Locate the cell with the specified text and output its (X, Y) center coordinate. 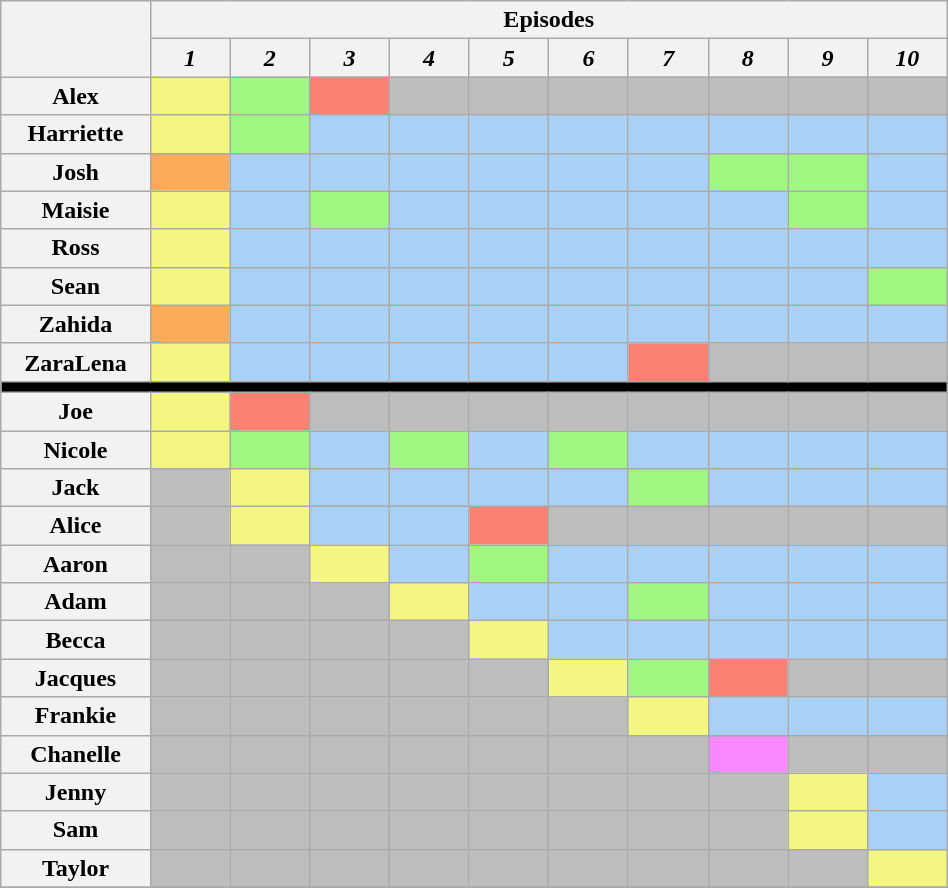
Jack (76, 488)
Nicole (76, 449)
9 (828, 58)
Joe (76, 411)
5 (509, 58)
ZaraLena (76, 362)
Sean (76, 286)
7 (668, 58)
8 (748, 58)
Zahida (76, 324)
Ross (76, 248)
3 (350, 58)
Chanelle (76, 754)
Jacques (76, 678)
Harriette (76, 134)
2 (270, 58)
Aaron (76, 564)
6 (589, 58)
Jenny (76, 792)
Episodes (548, 20)
Taylor (76, 868)
Sam (76, 830)
Alex (76, 96)
Alice (76, 526)
Becca (76, 640)
10 (907, 58)
Josh (76, 172)
1 (190, 58)
4 (429, 58)
Adam (76, 602)
Maisie (76, 210)
Frankie (76, 716)
